Pinpoint the cell where the given text exists, returning its (X, Y) midpoint coordinate. 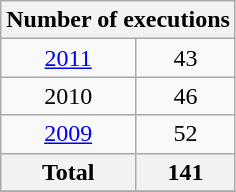
Total (68, 172)
2010 (68, 96)
52 (186, 134)
Number of executions (118, 20)
2011 (68, 58)
141 (186, 172)
46 (186, 96)
43 (186, 58)
2009 (68, 134)
